Detect which cell encompasses the target text, then output its (x, y) center coordinate. 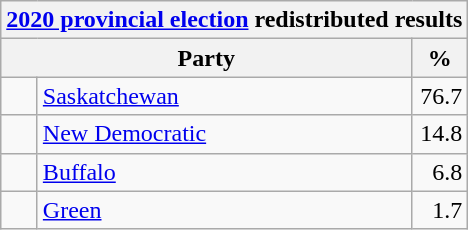
76.7 (440, 96)
New Democratic (224, 134)
14.8 (440, 134)
Buffalo (224, 172)
Saskatchewan (224, 96)
2020 provincial election redistributed results (234, 20)
% (440, 58)
1.7 (440, 210)
Party (206, 58)
6.8 (440, 172)
Green (224, 210)
